For the text-containing cell, return its midpoint in [x, y] coordinate format. 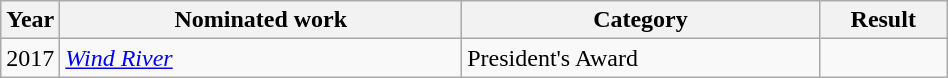
Nominated work [261, 20]
Result [883, 20]
2017 [30, 58]
Wind River [261, 58]
Category [641, 20]
President's Award [641, 58]
Year [30, 20]
